Determine the [X, Y] coordinate at the center of the cell enclosing the given text.  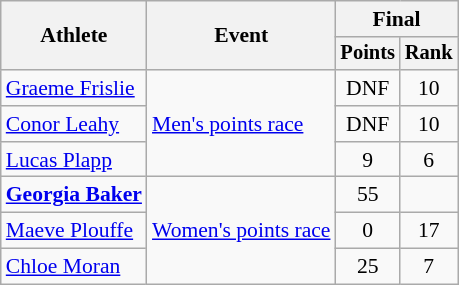
Athlete [74, 36]
Event [242, 36]
Points [368, 54]
9 [368, 160]
Rank [429, 54]
Georgia Baker [74, 195]
Lucas Plapp [74, 160]
Final [397, 19]
Men's points race [242, 124]
25 [368, 267]
55 [368, 195]
7 [429, 267]
Graeme Frislie [74, 88]
0 [368, 231]
17 [429, 231]
Women's points race [242, 230]
Conor Leahy [74, 124]
6 [429, 160]
Maeve Plouffe [74, 231]
Chloe Moran [74, 267]
